For the text-containing cell, return its midpoint in (X, Y) coordinate format. 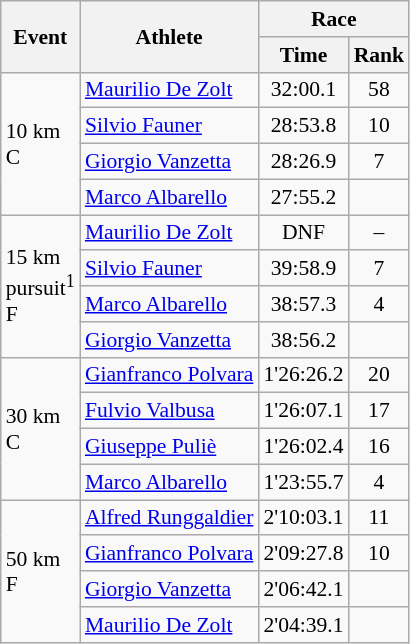
2'04:39.1 (303, 625)
17 (380, 411)
Race (334, 19)
30 km C (40, 428)
2'06:42.1 (303, 589)
38:56.2 (303, 340)
58 (380, 90)
16 (380, 447)
1'26:07.1 (303, 411)
28:26.9 (303, 162)
15 km pursuit1 F (40, 286)
Giuseppe Puliè (170, 447)
DNF (303, 233)
10 km C (40, 143)
2'10:03.1 (303, 518)
2'09:27.8 (303, 554)
Fulvio Valbusa (170, 411)
39:58.9 (303, 269)
– (380, 233)
28:53.8 (303, 126)
Rank (380, 55)
11 (380, 518)
27:55.2 (303, 197)
32:00.1 (303, 90)
Athlete (170, 36)
Alfred Runggaldier (170, 518)
1'23:55.7 (303, 482)
1'26:26.2 (303, 375)
Time (303, 55)
1'26:02.4 (303, 447)
20 (380, 375)
Event (40, 36)
38:57.3 (303, 304)
50 km F (40, 571)
